For the text-containing cell, return its midpoint in [x, y] coordinate format. 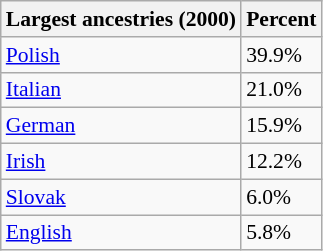
Italian [121, 90]
Largest ancestries (2000) [121, 19]
Percent [281, 19]
39.9% [281, 55]
German [121, 126]
English [121, 233]
5.8% [281, 233]
6.0% [281, 197]
21.0% [281, 90]
12.2% [281, 162]
Irish [121, 162]
Polish [121, 55]
Slovak [121, 197]
15.9% [281, 126]
